Search for the cell housing the specified text and yield its (X, Y) center coordinate. 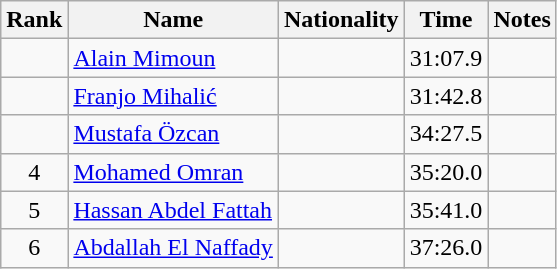
Mohamed Omran (174, 172)
Name (174, 20)
Abdallah El Naffady (174, 248)
Franjo Mihalić (174, 96)
Nationality (341, 20)
Rank (34, 20)
31:42.8 (446, 96)
Time (446, 20)
Hassan Abdel Fattah (174, 210)
Alain Mimoun (174, 58)
6 (34, 248)
31:07.9 (446, 58)
35:20.0 (446, 172)
34:27.5 (446, 134)
5 (34, 210)
Notes (522, 20)
Mustafa Özcan (174, 134)
35:41.0 (446, 210)
4 (34, 172)
37:26.0 (446, 248)
